Return [X, Y] of the center of cell containing provided text 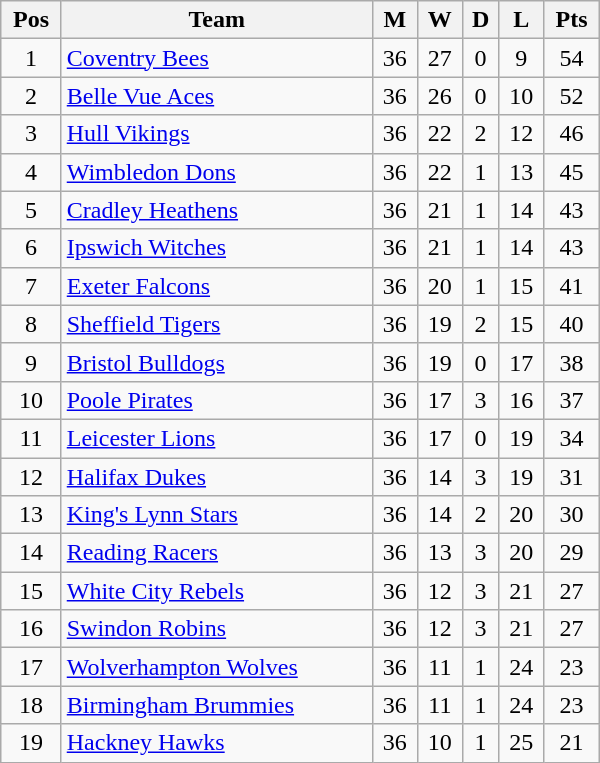
Coventry Bees [216, 58]
Ipswich Witches [216, 248]
29 [572, 553]
Wimbledon Dons [216, 172]
6 [31, 248]
King's Lynn Stars [216, 515]
Hull Vikings [216, 134]
26 [440, 96]
7 [31, 286]
Reading Racers [216, 553]
52 [572, 96]
37 [572, 400]
Cradley Heathens [216, 210]
46 [572, 134]
W [440, 20]
45 [572, 172]
38 [572, 362]
Leicester Lions [216, 438]
25 [522, 743]
31 [572, 477]
Halifax Dukes [216, 477]
Exeter Falcons [216, 286]
34 [572, 438]
4 [31, 172]
White City Rebels [216, 591]
Poole Pirates [216, 400]
54 [572, 58]
41 [572, 286]
Sheffield Tigers [216, 324]
L [522, 20]
8 [31, 324]
Belle Vue Aces [216, 96]
40 [572, 324]
Birmingham Brummies [216, 705]
Hackney Hawks [216, 743]
5 [31, 210]
Team [216, 20]
Swindon Robins [216, 629]
Pos [31, 20]
M [394, 20]
D [480, 20]
Wolverhampton Wolves [216, 667]
Pts [572, 20]
Bristol Bulldogs [216, 362]
18 [31, 705]
30 [572, 515]
